Scan for the cell matching the given text and deliver its (x, y) coordinate at center. 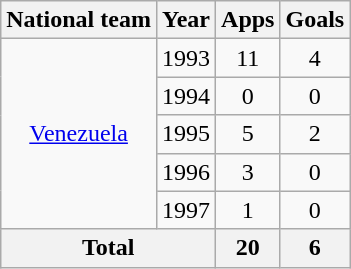
Year (186, 20)
6 (315, 248)
11 (248, 58)
Apps (248, 20)
National team (79, 20)
20 (248, 248)
5 (248, 134)
4 (315, 58)
1995 (186, 134)
Goals (315, 20)
Venezuela (79, 134)
1997 (186, 210)
1994 (186, 96)
Total (108, 248)
1996 (186, 172)
1993 (186, 58)
1 (248, 210)
3 (248, 172)
2 (315, 134)
